Provide the (X, Y) coordinate of the cell's center where the given text is located.  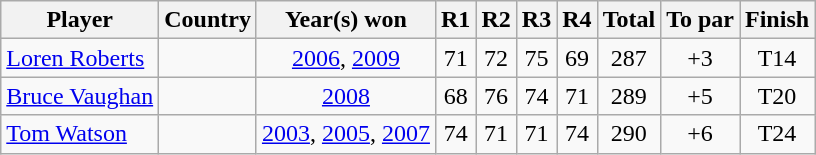
68 (455, 96)
Player (80, 20)
Finish (778, 20)
+5 (700, 96)
2008 (346, 96)
+6 (700, 134)
Country (208, 20)
Year(s) won (346, 20)
Total (629, 20)
Bruce Vaughan (80, 96)
R2 (496, 20)
R4 (577, 20)
2003, 2005, 2007 (346, 134)
Loren Roberts (80, 58)
75 (536, 58)
R3 (536, 20)
T20 (778, 96)
To par (700, 20)
289 (629, 96)
287 (629, 58)
69 (577, 58)
T14 (778, 58)
R1 (455, 20)
Tom Watson (80, 134)
2006, 2009 (346, 58)
76 (496, 96)
+3 (700, 58)
72 (496, 58)
T24 (778, 134)
290 (629, 134)
